Extract the [x, y] coordinate from the center of the cell holding the provided text.  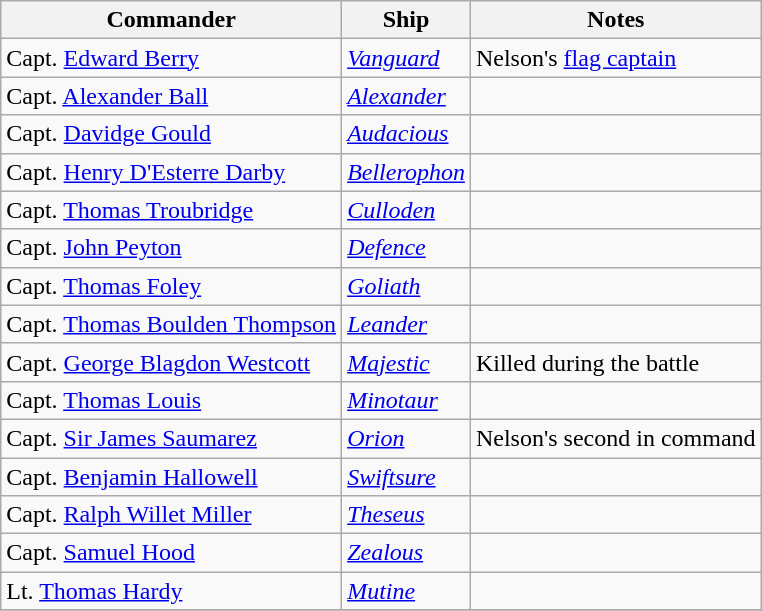
Capt. Ralph Willet Miller [172, 515]
Goliath [406, 286]
Capt. Thomas Troubridge [172, 210]
Capt. Samuel Hood [172, 553]
Capt. Henry D'Esterre Darby [172, 172]
Nelson's flag captain [616, 58]
Commander [172, 20]
Theseus [406, 515]
Capt. Davidge Gould [172, 134]
Minotaur [406, 400]
Capt. Benjamin Hallowell [172, 477]
Nelson's second in command [616, 438]
Capt. Edward Berry [172, 58]
Majestic [406, 362]
Killed during the battle [616, 362]
Defence [406, 248]
Leander [406, 324]
Ship [406, 20]
Zealous [406, 553]
Swiftsure [406, 477]
Orion [406, 438]
Capt. George Blagdon Westcott [172, 362]
Audacious [406, 134]
Mutine [406, 591]
Alexander [406, 96]
Culloden [406, 210]
Capt. Thomas Louis [172, 400]
Lt. Thomas Hardy [172, 591]
Notes [616, 20]
Bellerophon [406, 172]
Vanguard [406, 58]
Capt. Alexander Ball [172, 96]
Capt. Thomas Foley [172, 286]
Capt. John Peyton [172, 248]
Capt. Sir James Saumarez [172, 438]
Capt. Thomas Boulden Thompson [172, 324]
